Pinpoint the cell where the given text exists, returning its [X, Y] midpoint coordinate. 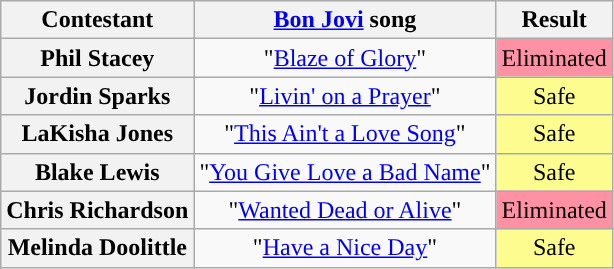
"Livin' on a Prayer" [345, 96]
"You Give Love a Bad Name" [345, 172]
Blake Lewis [98, 172]
Result [554, 20]
Contestant [98, 20]
Phil Stacey [98, 58]
LaKisha Jones [98, 134]
"Wanted Dead or Alive" [345, 210]
Jordin Sparks [98, 96]
Melinda Doolittle [98, 248]
"This Ain't a Love Song" [345, 134]
Chris Richardson [98, 210]
"Blaze of Glory" [345, 58]
Bon Jovi song [345, 20]
"Have a Nice Day" [345, 248]
